Detect which cell encompasses the target text, then output its (x, y) center coordinate. 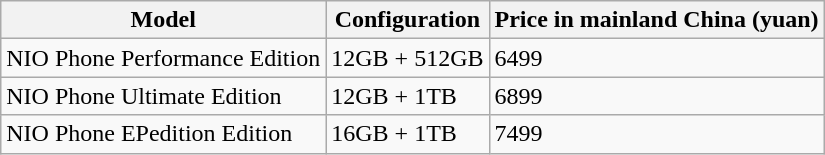
12GB + 512GB (408, 58)
16GB + 1TB (408, 134)
NIO Phone Ultimate Edition (164, 96)
Configuration (408, 20)
NIO Phone EPedition Edition (164, 134)
6899 (656, 96)
6499 (656, 58)
Price in mainland China (yuan) (656, 20)
Model (164, 20)
7499 (656, 134)
NIO Phone Performance Edition (164, 58)
12GB + 1TB (408, 96)
